Provide the [X, Y] coordinate of the cell's center where the given text is located.  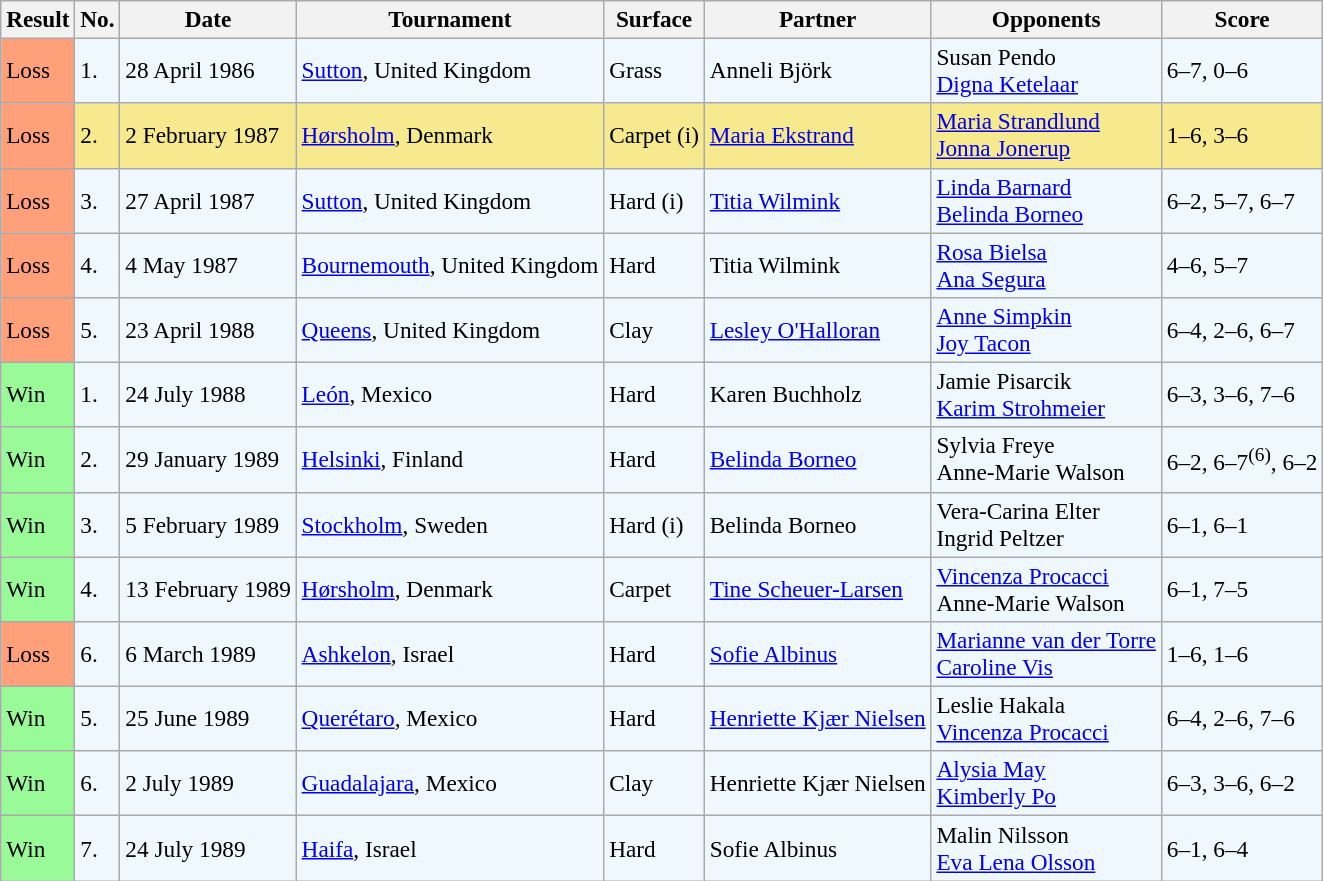
Grass [654, 70]
13 February 1989 [208, 588]
Karen Buchholz [818, 394]
6–1, 7–5 [1242, 588]
Maria Ekstrand [818, 136]
6–1, 6–1 [1242, 524]
Anneli Björk [818, 70]
Guadalajara, Mexico [450, 784]
28 April 1986 [208, 70]
Rosa Bielsa Ana Segura [1046, 264]
6–7, 0–6 [1242, 70]
Malin Nilsson Eva Lena Olsson [1046, 848]
29 January 1989 [208, 460]
24 July 1988 [208, 394]
Haifa, Israel [450, 848]
Lesley O'Halloran [818, 330]
Anne Simpkin Joy Tacon [1046, 330]
Sylvia Freye Anne-Marie Walson [1046, 460]
6–4, 2–6, 6–7 [1242, 330]
Vera-Carina Elter Ingrid Peltzer [1046, 524]
6 March 1989 [208, 654]
2 February 1987 [208, 136]
23 April 1988 [208, 330]
6–2, 5–7, 6–7 [1242, 200]
6–3, 3–6, 7–6 [1242, 394]
Leslie Hakala Vincenza Procacci [1046, 718]
Jamie Pisarcik Karim Strohmeier [1046, 394]
Susan Pendo Digna Ketelaar [1046, 70]
Linda Barnard Belinda Borneo [1046, 200]
Alysia May Kimberly Po [1046, 784]
Maria Strandlund Jonna Jonerup [1046, 136]
Surface [654, 19]
27 April 1987 [208, 200]
2 July 1989 [208, 784]
1–6, 3–6 [1242, 136]
Tine Scheuer-Larsen [818, 588]
Date [208, 19]
24 July 1989 [208, 848]
Opponents [1046, 19]
Bournemouth, United Kingdom [450, 264]
6–1, 6–4 [1242, 848]
Score [1242, 19]
25 June 1989 [208, 718]
7. [98, 848]
6–3, 3–6, 6–2 [1242, 784]
Helsinki, Finland [450, 460]
4 May 1987 [208, 264]
5 February 1989 [208, 524]
Stockholm, Sweden [450, 524]
Partner [818, 19]
León, Mexico [450, 394]
Carpet (i) [654, 136]
4–6, 5–7 [1242, 264]
Result [38, 19]
Tournament [450, 19]
Queens, United Kingdom [450, 330]
Ashkelon, Israel [450, 654]
No. [98, 19]
Querétaro, Mexico [450, 718]
6–2, 6–7(6), 6–2 [1242, 460]
Vincenza Procacci Anne-Marie Walson [1046, 588]
6–4, 2–6, 7–6 [1242, 718]
Carpet [654, 588]
Marianne van der Torre Caroline Vis [1046, 654]
1–6, 1–6 [1242, 654]
